Provide the (X, Y) coordinate of the cell's center where the given text is located.  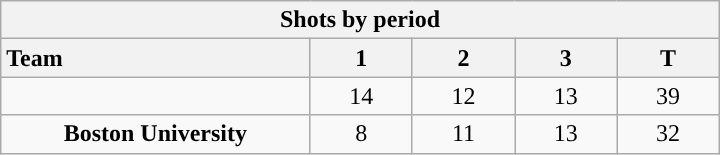
Shots by period (360, 20)
11 (463, 134)
32 (668, 134)
Team (156, 58)
Boston University (156, 134)
14 (361, 96)
2 (463, 58)
T (668, 58)
12 (463, 96)
3 (566, 58)
1 (361, 58)
8 (361, 134)
39 (668, 96)
